For the text-containing cell, return its midpoint in (X, Y) coordinate format. 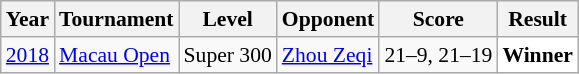
Level (228, 19)
Tournament (116, 19)
Zhou Zeqi (328, 55)
Macau Open (116, 55)
Winner (538, 55)
Super 300 (228, 55)
Score (438, 19)
Opponent (328, 19)
Result (538, 19)
Year (28, 19)
2018 (28, 55)
21–9, 21–19 (438, 55)
